Return the [x, y] coordinate for the center point of the cell that contains the specified text.  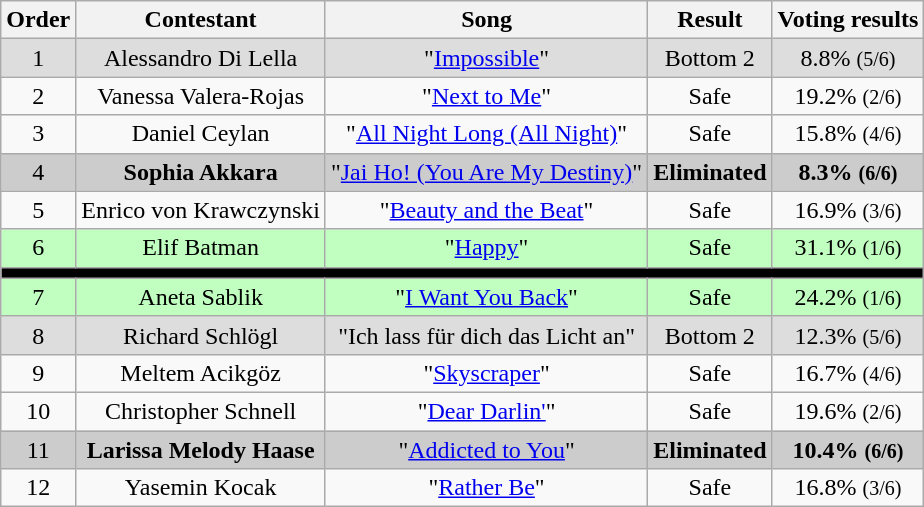
"Jai Ho! (You Are My Destiny)" [486, 172]
"Addicted to You" [486, 449]
8.8% (5/6) [848, 58]
2 [38, 96]
15.8% (4/6) [848, 134]
Larissa Melody Haase [201, 449]
16.9% (3/6) [848, 210]
31.1% (1/6) [848, 248]
"Happy" [486, 248]
19.2% (2/6) [848, 96]
11 [38, 449]
6 [38, 248]
8.3% (6/6) [848, 172]
16.8% (3/6) [848, 488]
Result [710, 20]
Christopher Schnell [201, 411]
9 [38, 373]
"Impossible" [486, 58]
Contestant [201, 20]
10 [38, 411]
Richard Schlögl [201, 335]
"Skyscraper" [486, 373]
"Dear Darlin'" [486, 411]
"Beauty and the Beat" [486, 210]
Song [486, 20]
7 [38, 297]
"Ich lass für dich das Licht an" [486, 335]
Sophia Akkara [201, 172]
10.4% (6/6) [848, 449]
12 [38, 488]
5 [38, 210]
Elif Batman [201, 248]
"Rather Be" [486, 488]
19.6% (2/6) [848, 411]
3 [38, 134]
Voting results [848, 20]
16.7% (4/6) [848, 373]
Order [38, 20]
1 [38, 58]
8 [38, 335]
Meltem Acikgöz [201, 373]
"All Night Long (All Night)" [486, 134]
Daniel Ceylan [201, 134]
24.2% (1/6) [848, 297]
Enrico von Krawczynski [201, 210]
Vanessa Valera-Rojas [201, 96]
"I Want You Back" [486, 297]
Aneta Sablik [201, 297]
Yasemin Kocak [201, 488]
"Next to Me" [486, 96]
12.3% (5/6) [848, 335]
4 [38, 172]
Alessandro Di Lella [201, 58]
